Provide the [x, y] coordinate of the cell's center where the given text is located.  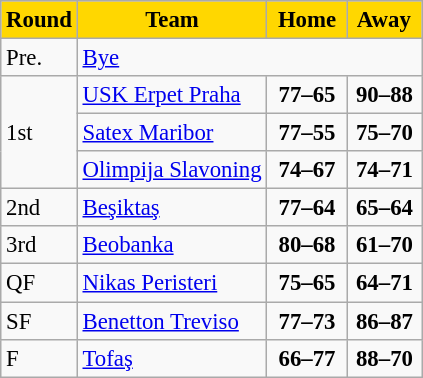
Bye [250, 58]
77–65 [307, 95]
65–64 [384, 208]
61–70 [384, 245]
Pre. [39, 58]
90–88 [384, 95]
64–71 [384, 283]
Olimpija Slavoning [172, 170]
Home [307, 20]
86–87 [384, 321]
Tofaş [172, 358]
QF [39, 283]
Away [384, 20]
75–70 [384, 133]
77–73 [307, 321]
1st [39, 132]
Round [39, 20]
66–77 [307, 358]
77–64 [307, 208]
Team [172, 20]
F [39, 358]
2nd [39, 208]
77–55 [307, 133]
74–67 [307, 170]
80–68 [307, 245]
Nikas Peristeri [172, 283]
USK Erpet Praha [172, 95]
Beşiktaş [172, 208]
Satex Maribor [172, 133]
75–65 [307, 283]
74–71 [384, 170]
SF [39, 321]
Beobanka [172, 245]
3rd [39, 245]
88–70 [384, 358]
Benetton Treviso [172, 321]
